Return (X, Y) of the center of cell containing provided text 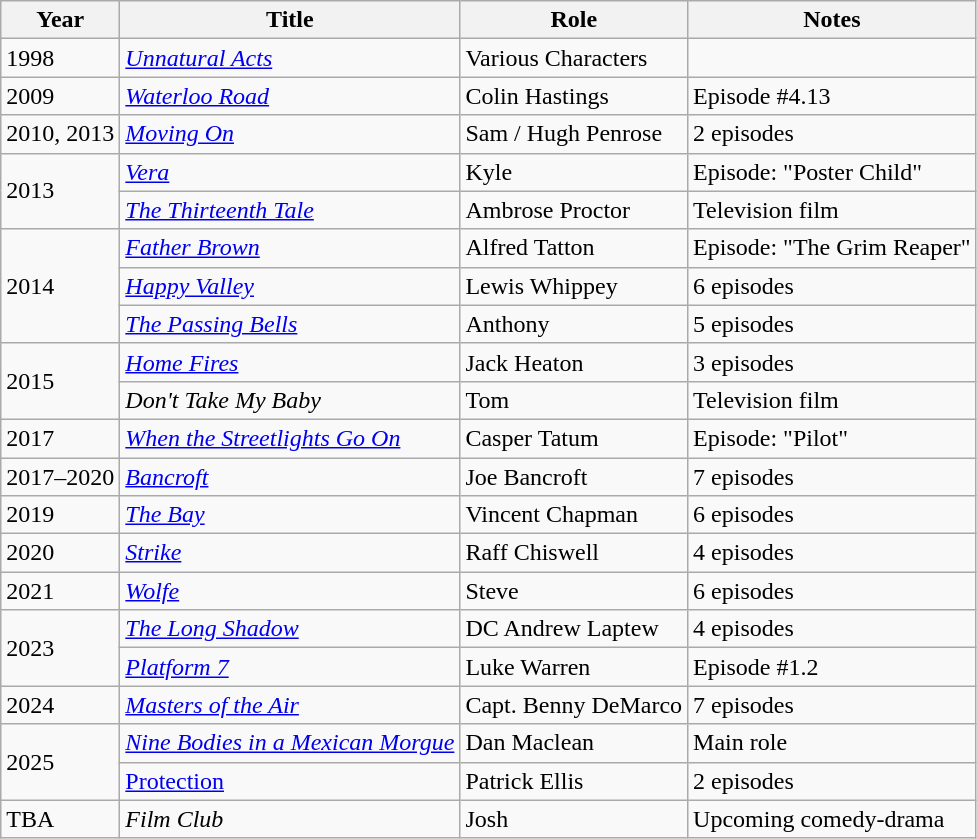
Waterloo Road (290, 96)
Episode: "Poster Child" (832, 172)
Title (290, 20)
The Passing Bells (290, 324)
Moving On (290, 134)
DC Andrew Laptew (574, 629)
Don't Take My Baby (290, 400)
Father Brown (290, 248)
Raff Chiswell (574, 553)
Jack Heaton (574, 362)
2009 (60, 96)
2013 (60, 191)
Notes (832, 20)
2020 (60, 553)
Vera (290, 172)
2014 (60, 286)
2025 (60, 762)
Episode #1.2 (832, 667)
TBA (60, 819)
2017–2020 (60, 477)
Steve (574, 591)
Tom (574, 400)
When the Streetlights Go On (290, 438)
Luke Warren (574, 667)
Sam / Hugh Penrose (574, 134)
Protection (290, 781)
Wolfe (290, 591)
Kyle (574, 172)
Patrick Ellis (574, 781)
Masters of the Air (290, 705)
2010, 2013 (60, 134)
Josh (574, 819)
The Long Shadow (290, 629)
Nine Bodies in a Mexican Morgue (290, 743)
2019 (60, 515)
Dan Maclean (574, 743)
Episode: "The Grim Reaper" (832, 248)
Platform 7 (290, 667)
Role (574, 20)
Happy Valley (290, 286)
The Thirteenth Tale (290, 210)
Unnatural Acts (290, 58)
1998 (60, 58)
Joe Bancroft (574, 477)
Episode: "Pilot" (832, 438)
Strike (290, 553)
2021 (60, 591)
Episode #4.13 (832, 96)
2015 (60, 381)
2023 (60, 648)
Year (60, 20)
Upcoming comedy-drama (832, 819)
Alfred Tatton (574, 248)
2024 (60, 705)
The Bay (290, 515)
Colin Hastings (574, 96)
Film Club (290, 819)
Bancroft (290, 477)
Ambrose Proctor (574, 210)
Various Characters (574, 58)
Vincent Chapman (574, 515)
Lewis Whippey (574, 286)
Main role (832, 743)
5 episodes (832, 324)
Anthony (574, 324)
2017 (60, 438)
Home Fires (290, 362)
Casper Tatum (574, 438)
3 episodes (832, 362)
Capt. Benny DeMarco (574, 705)
